Return the (X, Y) coordinate for the center point of the cell that contains the specified text.  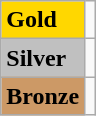
Silver (43, 58)
Bronze (43, 96)
Gold (43, 20)
